Find where the given text appears and provide that cell's center as [X, Y] coordinate. 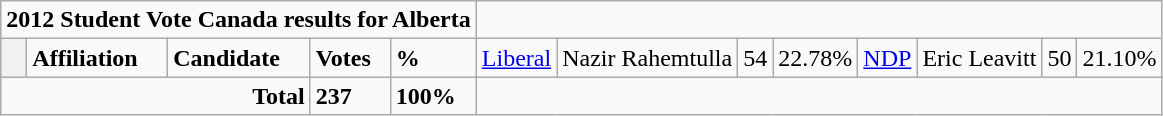
237 [350, 96]
100% [433, 96]
NDP [888, 58]
Eric Leavitt [980, 58]
21.10% [1120, 58]
50 [1060, 58]
Affiliation [98, 58]
22.78% [816, 58]
Candidate [239, 58]
Votes [350, 58]
2012 Student Vote Canada results for Alberta [239, 20]
Nazir Rahemtulla [648, 58]
Liberal [516, 58]
% [433, 58]
Total [156, 96]
54 [756, 58]
